Detect which cell encompasses the target text, then output its [x, y] center coordinate. 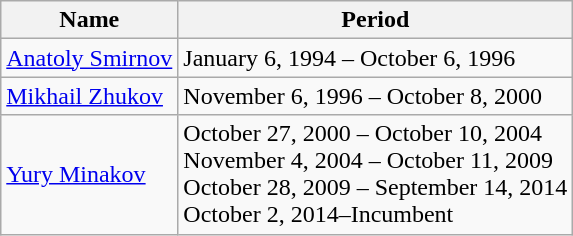
Mikhail Zhukov [90, 96]
October 27, 2000 – October 10, 2004November 4, 2004 – October 11, 2009October 28, 2009 – September 14, 2014October 2, 2014–Incumbent [376, 174]
Anatoly Smirnov [90, 58]
January 6, 1994 – October 6, 1996 [376, 58]
Yury Minakov [90, 174]
Name [90, 20]
November 6, 1996 – October 8, 2000 [376, 96]
Period [376, 20]
